Determine the (X, Y) coordinate at the center of the cell enclosing the given text.  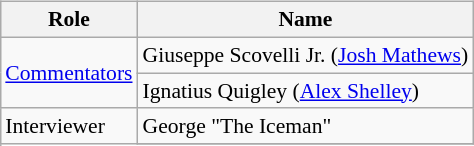
Role (68, 20)
Giuseppe Scovelli Jr. (Josh Mathews) (306, 55)
Ignatius Quigley (Alex Shelley) (306, 91)
George "The Iceman" (306, 126)
Name (306, 20)
Interviewer (68, 126)
Commentators (68, 72)
